Find where the given text appears and provide that cell's center as [x, y] coordinate. 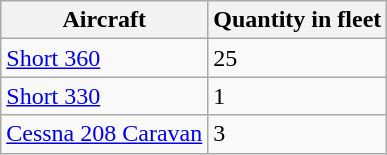
3 [298, 134]
Short 330 [104, 96]
1 [298, 96]
Quantity in fleet [298, 20]
25 [298, 58]
Cessna 208 Caravan [104, 134]
Short 360 [104, 58]
Aircraft [104, 20]
